For the text-containing cell, return its midpoint in [X, Y] coordinate format. 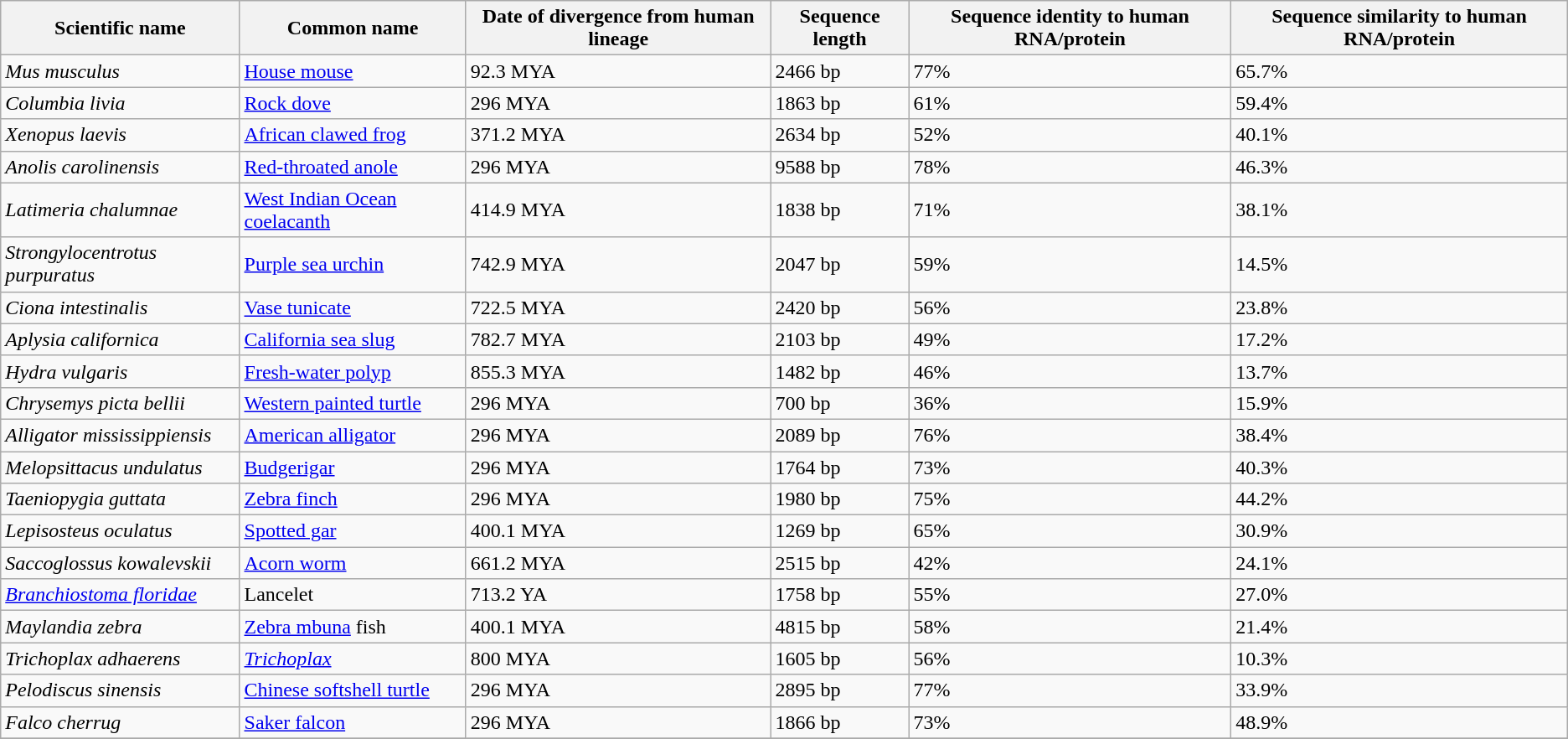
92.3 MYA [618, 71]
2466 bp [839, 71]
414.9 MYA [618, 209]
61% [1070, 103]
Vase tunicate [353, 307]
Trichoplax adhaerens [121, 659]
Lancelet [353, 595]
1980 bp [839, 499]
1764 bp [839, 467]
Spotted gar [353, 531]
Zebra mbuna fish [353, 627]
10.3% [1399, 659]
1605 bp [839, 659]
Saker falcon [353, 722]
Budgerigar [353, 467]
African clawed frog [353, 135]
Anolis carolinensis [121, 167]
2047 bp [839, 265]
Sequence similarity to human RNA/protein [1399, 28]
Red-throated anole [353, 167]
Saccoglossus kowalevskii [121, 563]
Chrysemys picta bellii [121, 403]
Alligator mississippiensis [121, 435]
1482 bp [839, 371]
Columbia livia [121, 103]
713.2 YA [618, 595]
Strongylocentrotus purpuratus [121, 265]
52% [1070, 135]
700 bp [839, 403]
West Indian Ocean coelacanth [353, 209]
Lepisosteus oculatus [121, 531]
2420 bp [839, 307]
Taeniopygia guttata [121, 499]
44.2% [1399, 499]
American alligator [353, 435]
55% [1070, 595]
17.2% [1399, 339]
4815 bp [839, 627]
30.9% [1399, 531]
Hydra vulgaris [121, 371]
33.9% [1399, 690]
855.3 MYA [618, 371]
Maylandia zebra [121, 627]
Sequence length [839, 28]
661.2 MYA [618, 563]
59% [1070, 265]
2895 bp [839, 690]
58% [1070, 627]
Pelodiscus sinensis [121, 690]
46% [1070, 371]
House mouse [353, 71]
40.3% [1399, 467]
38.1% [1399, 209]
Sequence identity to human RNA/protein [1070, 28]
742.9 MYA [618, 265]
Western painted turtle [353, 403]
49% [1070, 339]
Zebra finch [353, 499]
Melopsittacus undulatus [121, 467]
78% [1070, 167]
Scientific name [121, 28]
800 MYA [618, 659]
38.4% [1399, 435]
Rock dove [353, 103]
Common name [353, 28]
Fresh-water polyp [353, 371]
59.4% [1399, 103]
371.2 MYA [618, 135]
65% [1070, 531]
76% [1070, 435]
2634 bp [839, 135]
Date of divergence from human lineage [618, 28]
40.1% [1399, 135]
Chinese softshell turtle [353, 690]
24.1% [1399, 563]
21.4% [1399, 627]
48.9% [1399, 722]
15.9% [1399, 403]
71% [1070, 209]
Aplysia californica [121, 339]
65.7% [1399, 71]
27.0% [1399, 595]
Branchiostoma floridae [121, 595]
2103 bp [839, 339]
2089 bp [839, 435]
1758 bp [839, 595]
36% [1070, 403]
Trichoplax [353, 659]
Ciona intestinalis [121, 307]
Falco cherrug [121, 722]
Latimeria chalumnae [121, 209]
14.5% [1399, 265]
Xenopus laevis [121, 135]
2515 bp [839, 563]
9588 bp [839, 167]
75% [1070, 499]
42% [1070, 563]
23.8% [1399, 307]
782.7 MYA [618, 339]
1863 bp [839, 103]
1866 bp [839, 722]
California sea slug [353, 339]
Acorn worm [353, 563]
1269 bp [839, 531]
Purple sea urchin [353, 265]
Mus musculus [121, 71]
1838 bp [839, 209]
722.5 MYA [618, 307]
46.3% [1399, 167]
13.7% [1399, 371]
